For the text-containing cell, return its midpoint in (X, Y) coordinate format. 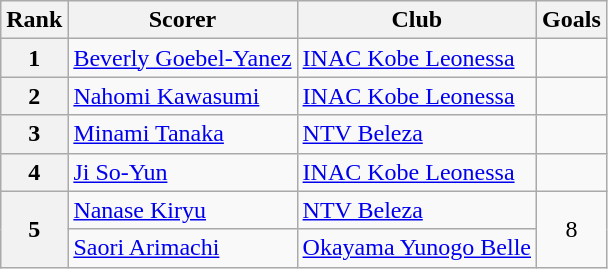
Minami Tanaka (182, 134)
4 (34, 172)
2 (34, 96)
Beverly Goebel-Yanez (182, 58)
Goals (572, 20)
Scorer (182, 20)
1 (34, 58)
3 (34, 134)
Saori Arimachi (182, 248)
Rank (34, 20)
Club (416, 20)
Okayama Yunogo Belle (416, 248)
8 (572, 229)
Nanase Kiryu (182, 210)
5 (34, 229)
Nahomi Kawasumi (182, 96)
Ji So-Yun (182, 172)
